From the cell containing the given text, extract its center point as [x, y] coordinate. 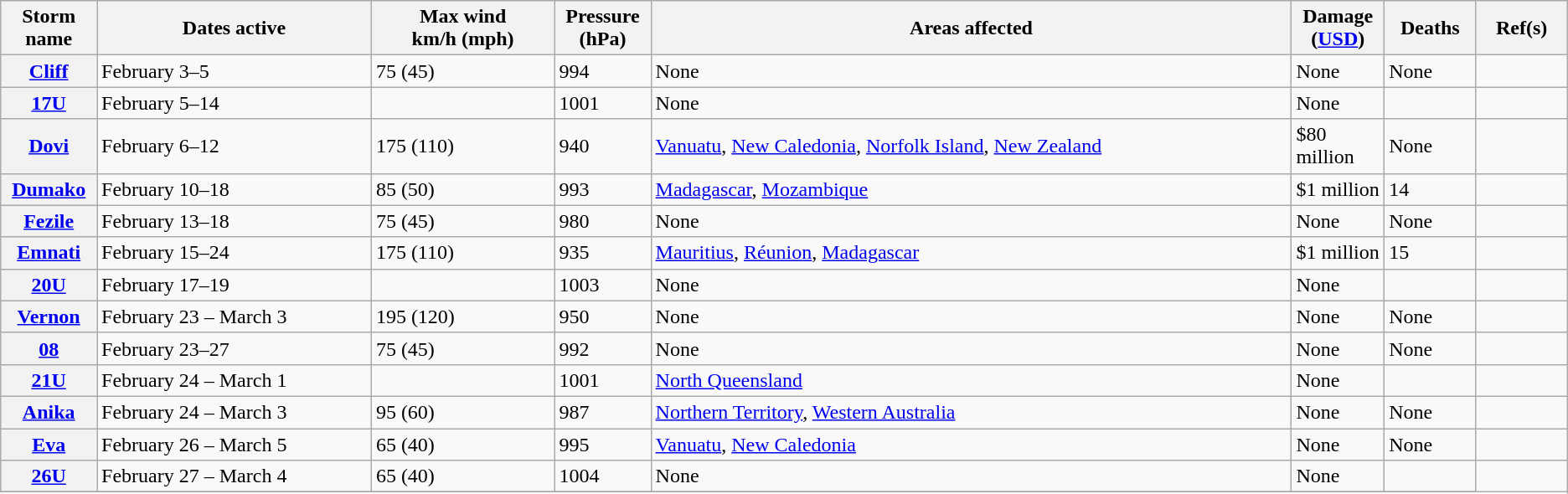
Madagascar, Mozambique [972, 189]
February 3–5 [235, 71]
February 6–12 [235, 146]
Areas affected [972, 28]
Damage(USD) [1338, 28]
Anika [49, 412]
17U [49, 103]
980 [603, 221]
February 23–27 [235, 348]
85 (50) [462, 189]
26U [49, 476]
14 [1431, 189]
February 10–18 [235, 189]
February 27 – March 4 [235, 476]
20U [49, 285]
Ref(s) [1521, 28]
Vernon [49, 316]
Emnati [49, 253]
195 (120) [462, 316]
940 [603, 146]
95 (60) [462, 412]
Dovi [49, 146]
February 17–19 [235, 285]
Max windkm/h (mph) [462, 28]
950 [603, 316]
987 [603, 412]
1004 [603, 476]
Eva [49, 445]
North Queensland [972, 380]
February 13–18 [235, 221]
Northern Territory, Western Australia [972, 412]
Deaths [1431, 28]
Storm name [49, 28]
15 [1431, 253]
February 24 – March 3 [235, 412]
Fezile [49, 221]
935 [603, 253]
February 15–24 [235, 253]
February 23 – March 3 [235, 316]
Cliff [49, 71]
February 26 – March 5 [235, 445]
Dumako [49, 189]
994 [603, 71]
Vanuatu, New Caledonia, Norfolk Island, New Zealand [972, 146]
1003 [603, 285]
February 24 – March 1 [235, 380]
21U [49, 380]
Mauritius, Réunion, Madagascar [972, 253]
Pressure(hPa) [603, 28]
February 5–14 [235, 103]
$80 million [1338, 146]
993 [603, 189]
08 [49, 348]
995 [603, 445]
Dates active [235, 28]
992 [603, 348]
Vanuatu, New Caledonia [972, 445]
